Provide the (X, Y) coordinate of the cell's center where the given text is located.  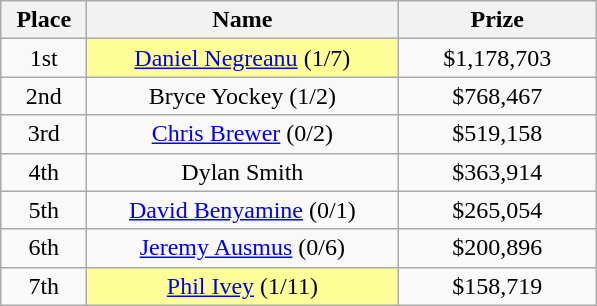
Daniel Negreanu (1/7) (242, 58)
$1,178,703 (498, 58)
David Benyamine (0/1) (242, 210)
Dylan Smith (242, 172)
$200,896 (498, 248)
2nd (44, 96)
6th (44, 248)
$768,467 (498, 96)
7th (44, 286)
Phil Ivey (1/11) (242, 286)
3rd (44, 134)
Place (44, 20)
$265,054 (498, 210)
5th (44, 210)
Prize (498, 20)
$519,158 (498, 134)
4th (44, 172)
Jeremy Ausmus (0/6) (242, 248)
1st (44, 58)
Bryce Yockey (1/2) (242, 96)
$158,719 (498, 286)
Name (242, 20)
Chris Brewer (0/2) (242, 134)
$363,914 (498, 172)
